Search for the cell housing the specified text and yield its (x, y) center coordinate. 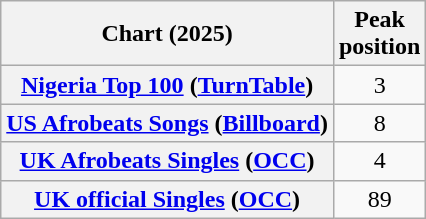
UK Afrobeats Singles (OCC) (168, 161)
8 (379, 123)
89 (379, 199)
Nigeria Top 100 (TurnTable) (168, 85)
3 (379, 85)
US Afrobeats Songs (Billboard) (168, 123)
Peakposition (379, 34)
4 (379, 161)
Chart (2025) (168, 34)
UK official Singles (OCC) (168, 199)
